From the cell containing the given text, extract its center point as [x, y] coordinate. 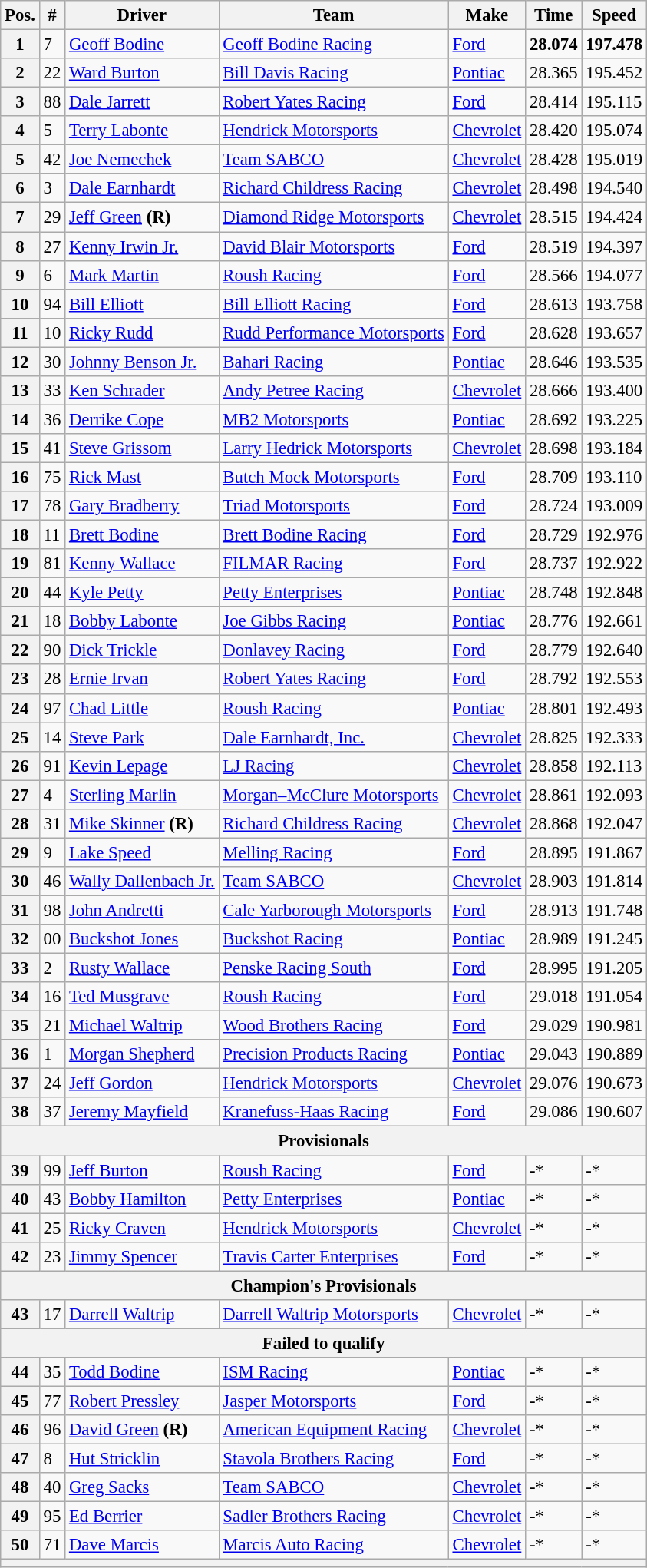
28.666 [554, 391]
Kyle Petty [142, 593]
FILMAR Racing [333, 564]
191.054 [614, 997]
Brett Bodine [142, 535]
Robert Pressley [142, 1401]
77 [52, 1401]
47 [20, 1459]
28.724 [554, 506]
90 [52, 650]
Kenny Wallace [142, 564]
75 [52, 477]
Dale Jarrett [142, 102]
Chad Little [142, 708]
190.607 [614, 1113]
Jeremy Mayfield [142, 1113]
Diamond Ridge Motorsports [333, 217]
191.814 [614, 882]
193.184 [614, 448]
28.420 [554, 131]
192.553 [614, 680]
Bobby Labonte [142, 621]
00 [52, 939]
192.848 [614, 593]
192.093 [614, 795]
28.646 [554, 362]
Andy Petree Racing [333, 391]
195.074 [614, 131]
97 [52, 708]
Mike Skinner (R) [142, 824]
ISM Racing [333, 1372]
81 [52, 564]
28.776 [554, 621]
28.737 [554, 564]
48 [20, 1487]
38 [20, 1113]
28.779 [554, 650]
28.861 [554, 795]
Champion's Provisionals [324, 1285]
193.758 [614, 304]
Joe Gibbs Racing [333, 621]
190.889 [614, 1054]
98 [52, 910]
David Green (R) [142, 1430]
28.515 [554, 217]
Morgan Shepherd [142, 1054]
Geoff Bodine [142, 45]
191.867 [614, 852]
20 [20, 593]
MB2 Motorsports [333, 419]
Dale Earnhardt, Inc. [333, 737]
28.913 [554, 910]
28.566 [554, 275]
28.519 [554, 246]
29.043 [554, 1054]
Buckshot Racing [333, 939]
95 [52, 1517]
Jeff Green (R) [142, 217]
Marcis Auto Racing [333, 1545]
Rusty Wallace [142, 968]
50 [20, 1545]
Speed [614, 15]
Ken Schrader [142, 391]
91 [52, 766]
194.540 [614, 188]
29.086 [554, 1113]
John Andretti [142, 910]
Travis Carter Enterprises [333, 1256]
192.493 [614, 708]
Kevin Lepage [142, 766]
28.498 [554, 188]
28.995 [554, 968]
Precision Products Racing [333, 1054]
45 [20, 1401]
32 [20, 939]
Buckshot Jones [142, 939]
195.019 [614, 160]
Joe Nemechek [142, 160]
193.657 [614, 332]
28.989 [554, 939]
29.029 [554, 1026]
192.661 [614, 621]
Darrell Waltrip Motorsports [333, 1315]
Bobby Hamilton [142, 1199]
Melling Racing [333, 852]
Mark Martin [142, 275]
193.400 [614, 391]
28.698 [554, 448]
Gary Bradberry [142, 506]
28.365 [554, 73]
Ricky Craven [142, 1228]
Johnny Benson Jr. [142, 362]
190.673 [614, 1083]
Lake Speed [142, 852]
Team [333, 15]
193.110 [614, 477]
28.858 [554, 766]
28.825 [554, 737]
26 [20, 766]
Michael Waltrip [142, 1026]
Wood Brothers Racing [333, 1026]
28.709 [554, 477]
191.245 [614, 939]
Penske Racing South [333, 968]
Make [487, 15]
Sterling Marlin [142, 795]
194.397 [614, 246]
Morgan–McClure Motorsports [333, 795]
Cale Yarborough Motorsports [333, 910]
28.414 [554, 102]
28.613 [554, 304]
29.076 [554, 1083]
Geoff Bodine Racing [333, 45]
Ward Burton [142, 73]
28.895 [554, 852]
Greg Sacks [142, 1487]
192.976 [614, 535]
Donlavey Racing [333, 650]
Bill Davis Racing [333, 73]
28.074 [554, 45]
192.047 [614, 824]
78 [52, 506]
19 [20, 564]
Provisionals [324, 1141]
28.748 [554, 593]
12 [20, 362]
Ricky Rudd [142, 332]
Rick Mast [142, 477]
Wally Dallenbach Jr. [142, 882]
28.628 [554, 332]
Jasper Motorsports [333, 1401]
28.801 [554, 708]
28.868 [554, 824]
197.478 [614, 45]
191.748 [614, 910]
Larry Hedrick Motorsports [333, 448]
13 [20, 391]
99 [52, 1170]
Stavola Brothers Racing [333, 1459]
Steve Grissom [142, 448]
Bill Elliott Racing [333, 304]
195.115 [614, 102]
194.077 [614, 275]
Derrike Cope [142, 419]
Dale Earnhardt [142, 188]
Failed to qualify [324, 1343]
29.018 [554, 997]
# [52, 15]
Jeff Burton [142, 1170]
Ed Berrier [142, 1517]
39 [20, 1170]
28.792 [554, 680]
Driver [142, 15]
American Equipment Racing [333, 1430]
192.922 [614, 564]
96 [52, 1430]
David Blair Motorsports [333, 246]
194.424 [614, 217]
88 [52, 102]
Time [554, 15]
34 [20, 997]
15 [20, 448]
28.428 [554, 160]
Dave Marcis [142, 1545]
193.535 [614, 362]
192.113 [614, 766]
Sadler Brothers Racing [333, 1517]
Butch Mock Motorsports [333, 477]
190.981 [614, 1026]
LJ Racing [333, 766]
193.225 [614, 419]
Darrell Waltrip [142, 1315]
Dick Trickle [142, 650]
191.205 [614, 968]
Ted Musgrave [142, 997]
195.452 [614, 73]
Kranefuss-Haas Racing [333, 1113]
Rudd Performance Motorsports [333, 332]
Bahari Racing [333, 362]
Jeff Gordon [142, 1083]
28.692 [554, 419]
Triad Motorsports [333, 506]
49 [20, 1517]
193.009 [614, 506]
Kenny Irwin Jr. [142, 246]
71 [52, 1545]
192.640 [614, 650]
192.333 [614, 737]
94 [52, 304]
Jimmy Spencer [142, 1256]
Brett Bodine Racing [333, 535]
Hut Stricklin [142, 1459]
Pos. [20, 15]
28.903 [554, 882]
Todd Bodine [142, 1372]
Steve Park [142, 737]
Bill Elliott [142, 304]
28.729 [554, 535]
Ernie Irvan [142, 680]
Terry Labonte [142, 131]
